Return [X, Y] of the center of cell containing provided text 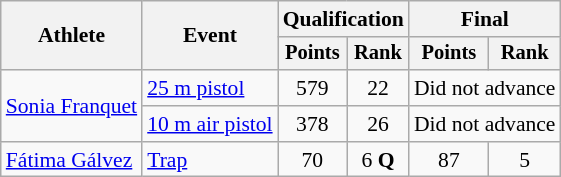
579 [312, 88]
Final [485, 19]
22 [378, 88]
378 [312, 124]
Event [210, 36]
10 m air pistol [210, 124]
Sonia Franquet [72, 106]
26 [378, 124]
Qualification [344, 19]
Athlete [72, 36]
25 m pistol [210, 88]
